Capture the cell that displays the provided text and extract its (X, Y) central coordinate. 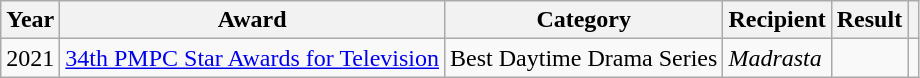
Year (30, 20)
Result (869, 20)
Category (584, 20)
Award (252, 20)
34th PMPC Star Awards for Television (252, 58)
2021 (30, 58)
Recipient (777, 20)
Best Daytime Drama Series (584, 58)
Madrasta (777, 58)
